Capture the cell that displays the provided text and extract its (X, Y) central coordinate. 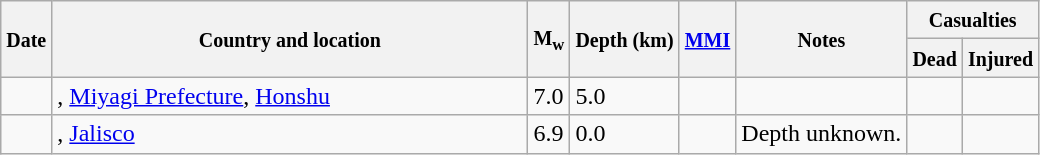
7.0 (549, 96)
, Jalisco (290, 134)
MMI (708, 39)
0.0 (624, 134)
Injured (1000, 58)
Date (26, 39)
Dead (935, 58)
Country and location (290, 39)
Mw (549, 39)
5.0 (624, 96)
6.9 (549, 134)
Casualties (973, 20)
Notes (822, 39)
Depth unknown. (822, 134)
Depth (km) (624, 39)
, Miyagi Prefecture, Honshu (290, 96)
